Provide the (X, Y) coordinate of the cell's center where the given text is located.  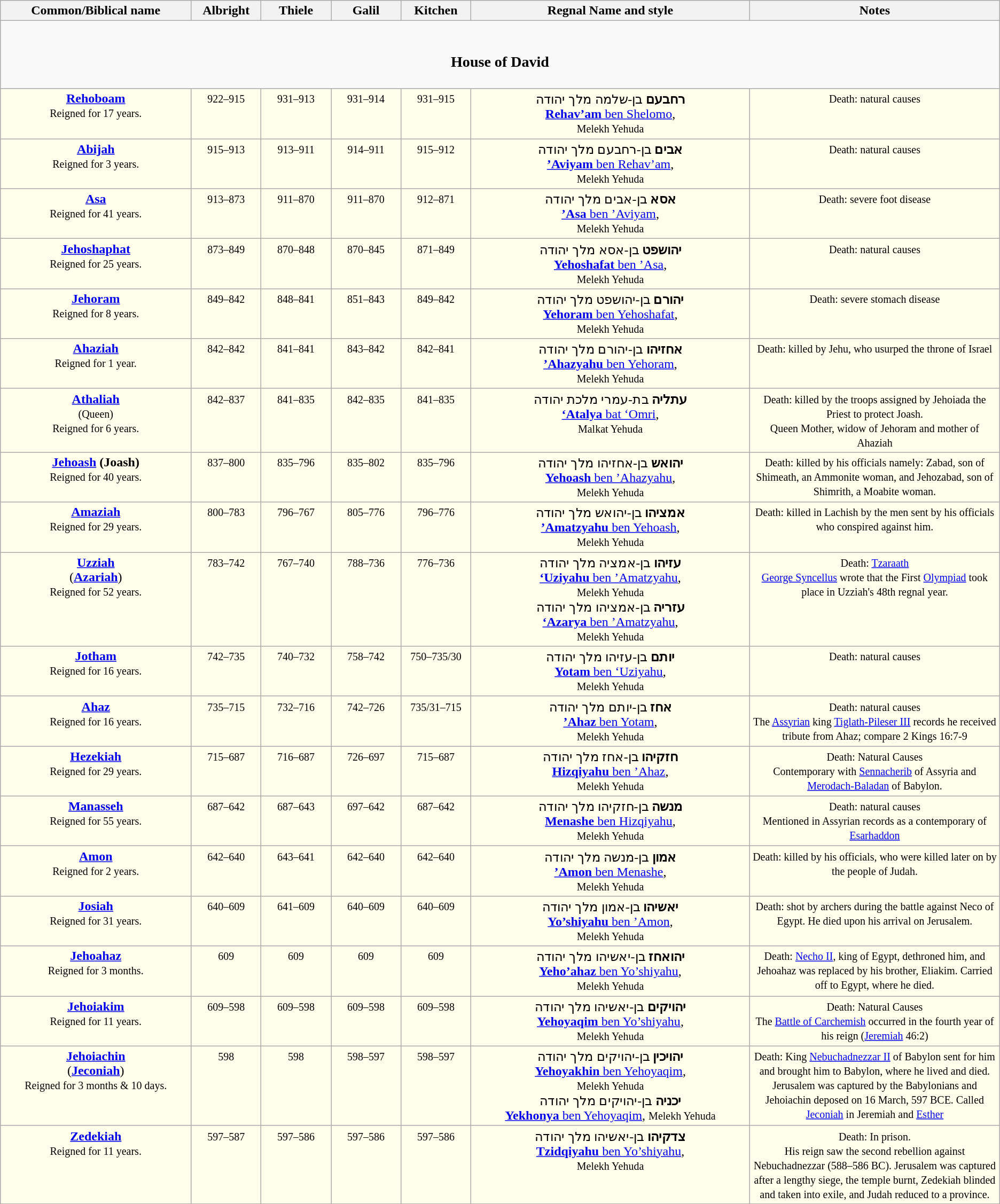
מנשה בן-חזקיהו מלך יהודהMenashe ben Hizqiyahu, Melekh Yehuda (610, 821)
אמון בן-מנשה מלך יהודה’Amon ben Menashe, Melekh Yehuda (610, 871)
687–643 (296, 821)
735–715 (226, 721)
Rehoboam Reigned for 17 years. (96, 114)
AmonReigned for 2 years. (96, 871)
870–845 (366, 264)
Jehoash (Joash)Reigned for 40 years. (96, 477)
HezekiahReigned for 29 years. (96, 771)
851–843 (366, 314)
יותם בן-עזיהו מלך יהודה Yotam ben ‘Uziyahu, Melekh Yehuda (610, 671)
912–871 (436, 214)
JehoiakimReigned for 11 years. (96, 1021)
יאשיהו בן-אמון מלך יהודהYo’shiyahu ben ’Amon, Melekh Yehuda (610, 921)
Death: Natural CausesContemporary with Sennacherib of Assyria and Merodach-Baladan of Babylon. (875, 771)
House of David (500, 54)
JehoahazReigned for 3 months. (96, 971)
697–642 (366, 821)
JehoshaphatReigned for 25 years. (96, 264)
Death: killed by the troops assigned by Jehoiada the Priest to protect Joash.Queen Mother, widow of Jehoram and mother of Ahaziah (875, 420)
788–736 (366, 599)
732–716 (296, 721)
AsaReigned for 41 years. (96, 214)
597–587 (226, 1164)
יהואש בן-אחזיהו מלך יהודה Yehoash ben ’Ahazyahu, Melekh Yehuda (610, 477)
716–687 (296, 771)
Death: Natural CausesThe Battle of Carchemish occurred in the fourth year of his reign (Jeremiah 46:2) (875, 1021)
776–736 (436, 599)
ManassehReigned for 55 years. (96, 821)
915–913 (226, 164)
Death: natural causesThe Assyrian king Tiglath-Pileser III records he received tribute from Ahaz; compare 2 Kings 16:7-9 (875, 721)
Athaliah (Queen)Reigned for 6 years. (96, 420)
837–800 (226, 477)
Death: Necho II, king of Egypt, dethroned him, and Jehoahaz was replaced by his brother, Eliakim. Carried off to Egypt, where he died. (875, 971)
Galil (366, 11)
758–742 (366, 671)
800–783 (226, 527)
735/31–715 (436, 721)
Death: killed by his officials, who were killed later on by the people of Judah. (875, 871)
915–912 (436, 164)
Death: TzaraathGeorge Syncellus wrote that the First Olympiad took place in Uzziah's 48th regnal year. (875, 599)
אמציהו בן-יהואש מלך יהודה ’Amatzyahu ben Yehoash, Melekh Yehuda (610, 527)
842–835 (366, 420)
אחז בן-יותם מלך יהודה’Ahaz ben Yotam, Melekh Yehuda (610, 721)
641–609 (296, 921)
750–735/30 (436, 671)
796–767 (296, 527)
870–848 (296, 264)
צדקיהו בן-יאשיהו מלך יהודהTzidqiyahu ben Yo’shiyahu, Melekh Yehuda (610, 1164)
Albright (226, 11)
יהושפט בן-אסא מלך יהודה Yehoshafat ben ’Asa, Melekh Yehuda (610, 264)
Death: natural causesMentioned in Assyrian records as a contemporary of Esarhaddon (875, 821)
Death: killed by his officials namely: Zabad, son of Shimeath, an Ammonite woman, and Jehozabad, son of Shimrith, a Moabite woman. (875, 477)
922–915 (226, 114)
AmaziahReigned for 29 years. (96, 527)
742–726 (366, 721)
913–911 (296, 164)
AhazReigned for 16 years. (96, 721)
931–913 (296, 114)
871–849 (436, 264)
אבים בן-רחבעם מלך יהודה ’Aviyam ben Rehav’am, Melekh Yehuda (610, 164)
JosiahReigned for 31 years. (96, 921)
783–742 (226, 599)
914–911 (366, 164)
643–641 (296, 871)
אסא בן-אבים מלך יהודה ’Asa ben ’Aviyam, Melekh Yehuda (610, 214)
Jehoiachin(Jeconiah)Reigned for 3 months & 10 days. (96, 1085)
עתליה בת-עמרי מלכת יהודה‘Atalya bat ‘Omri, Malkat Yehuda (610, 420)
931–914 (366, 114)
יהויקים בן-יאשיהו מלך יהודהYehoyaqim ben Yo’shiyahu, Melekh Yehuda (610, 1021)
JothamReigned for 16 years. (96, 671)
913–873 (226, 214)
יהויכין בן-יהויקים מלך יהודהYehoyakhin ben Yehoyaqim, Melekh Yehudaיכניה בן-יהויקים מלך יהודהYekhonya ben Yehoyaqim, Melekh Yehuda (610, 1085)
805–776 (366, 527)
740–732 (296, 671)
Death: severe stomach disease (875, 314)
חזקיהו בן-אחז מלך יהודהHizqiyahu ben ’Ahaz, Melekh Yehuda (610, 771)
842–837 (226, 420)
873–849 (226, 264)
יהורם בן-יהושפט מלך יהודהYehoram ben Yehoshafat, Melekh Yehuda (610, 314)
יהואחז בן-יאשיהו מלך יהודהYeho’ahaz ben Yo’shiyahu, Melekh Yehuda (610, 971)
Uzziah(Azariah)Reigned for 52 years. (96, 599)
Death: shot by archers during the battle against Neco of Egypt. He died upon his arrival on Jerusalem. (875, 921)
848–841 (296, 314)
Notes (875, 11)
רחבעם בן-שלמה מלך יהודהRehav’am ben Shelomo, Melekh Yehuda (610, 114)
AhaziahReigned for 1 year. (96, 364)
742–735 (226, 671)
Death: killed by Jehu, who usurped the throne of Israel (875, 364)
Kitchen (436, 11)
Jehoram Reigned for 8 years. (96, 314)
931–915 (436, 114)
841–841 (296, 364)
Regnal Name and style (610, 11)
Thiele (296, 11)
796–776 (436, 527)
עזיהו בן-אמציה מלך יהודה‘Uziyahu ben ’Amatzyahu, Melekh Yehudaעזריה בן-אמציהו מלך יהודה‘Azarya ben ’Amatzyahu, Melekh Yehuda (610, 599)
Death: killed in Lachish by the men sent by his officials who conspired against him. (875, 527)
767–740 (296, 599)
842–842 (226, 364)
835–802 (366, 477)
842–841 (436, 364)
726–697 (366, 771)
Common/Biblical name (96, 11)
843–842 (366, 364)
AbijahReigned for 3 years. (96, 164)
ZedekiahReigned for 11 years. (96, 1164)
אחזיהו בן-יהורם מלך יהודה ’Ahazyahu ben Yehoram, Melekh Yehuda (610, 364)
Death: severe foot disease (875, 214)
